Search for the cell housing the specified text and yield its (X, Y) center coordinate. 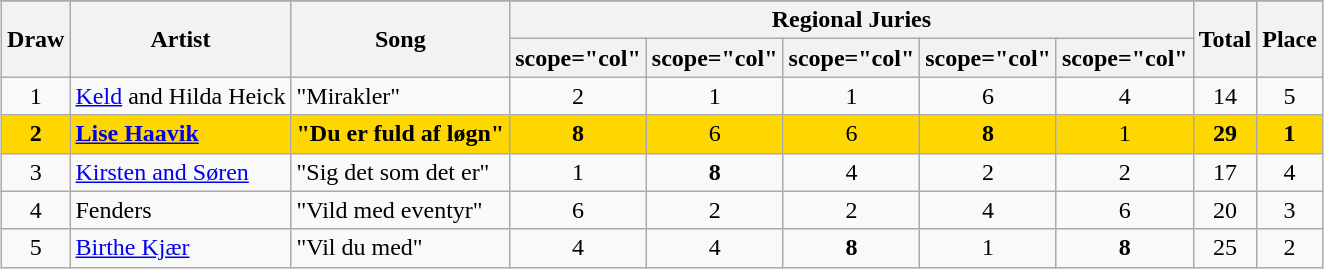
Song (400, 39)
20 (1225, 210)
Total (1225, 39)
Place (1290, 39)
25 (1225, 248)
"Vil du med" (400, 248)
"Vild med eventyr" (400, 210)
"Mirakler" (400, 96)
17 (1225, 172)
Lise Haavik (180, 134)
"Sig det som det er" (400, 172)
Kirsten and Søren (180, 172)
Artist (180, 39)
14 (1225, 96)
Birthe Kjær (180, 248)
Keld and Hilda Heick (180, 96)
Regional Juries (852, 20)
Draw (36, 39)
29 (1225, 134)
"Du er fuld af løgn" (400, 134)
Fenders (180, 210)
